Return (X, Y) of the center of cell containing provided text 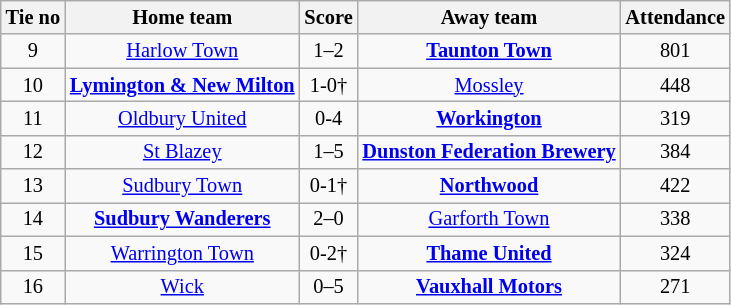
11 (33, 118)
Thame United (490, 253)
Away team (490, 17)
Harlow Town (182, 51)
0-2† (329, 253)
Score (329, 17)
Taunton Town (490, 51)
Warrington Town (182, 253)
0-4 (329, 118)
1-0† (329, 85)
10 (33, 85)
2–0 (329, 219)
271 (676, 287)
384 (676, 152)
319 (676, 118)
13 (33, 186)
422 (676, 186)
324 (676, 253)
Workington (490, 118)
Tie no (33, 17)
1–2 (329, 51)
9 (33, 51)
Garforth Town (490, 219)
Northwood (490, 186)
801 (676, 51)
0-1† (329, 186)
1–5 (329, 152)
12 (33, 152)
Dunston Federation Brewery (490, 152)
Home team (182, 17)
St Blazey (182, 152)
15 (33, 253)
448 (676, 85)
16 (33, 287)
Vauxhall Motors (490, 287)
Wick (182, 287)
Attendance (676, 17)
Lymington & New Milton (182, 85)
0–5 (329, 287)
Sudbury Town (182, 186)
338 (676, 219)
14 (33, 219)
Sudbury Wanderers (182, 219)
Mossley (490, 85)
Oldbury United (182, 118)
